Scan for the cell matching the given text and deliver its [x, y] coordinate at center. 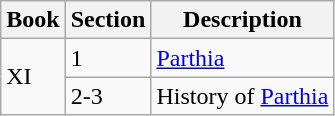
Section [108, 20]
History of Parthia [242, 96]
Description [242, 20]
XI [33, 77]
Parthia [242, 58]
2-3 [108, 96]
1 [108, 58]
Book [33, 20]
